Provide the [X, Y] coordinate of the cell's center where the given text is located.  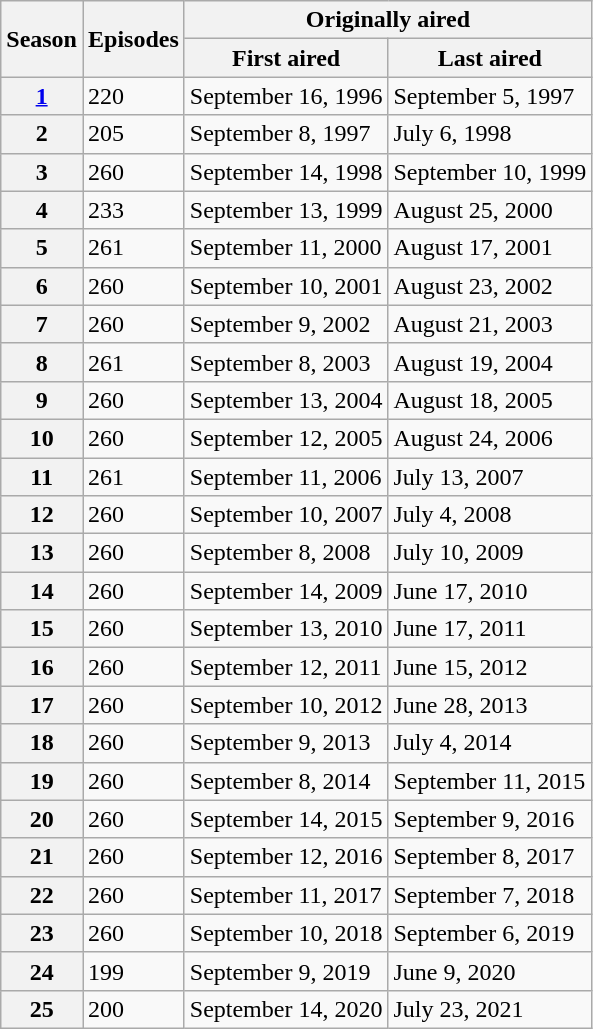
Season [42, 39]
23 [42, 933]
September 11, 2000 [286, 248]
July 23, 2021 [490, 1009]
September 9, 2002 [286, 324]
September 14, 1998 [286, 172]
5 [42, 248]
September 12, 2011 [286, 667]
September 11, 2017 [286, 895]
June 17, 2010 [490, 591]
September 9, 2019 [286, 971]
September 8, 2014 [286, 781]
11 [42, 477]
220 [133, 96]
June 28, 2013 [490, 705]
August 24, 2006 [490, 438]
233 [133, 210]
September 8, 1997 [286, 134]
199 [133, 971]
September 10, 2018 [286, 933]
September 8, 2003 [286, 362]
10 [42, 438]
22 [42, 895]
July 13, 2007 [490, 477]
7 [42, 324]
September 12, 2005 [286, 438]
September 7, 2018 [490, 895]
September 16, 1996 [286, 96]
September 13, 2004 [286, 400]
Last aired [490, 58]
September 11, 2006 [286, 477]
July 6, 1998 [490, 134]
3 [42, 172]
14 [42, 591]
September 5, 1997 [490, 96]
September 10, 2012 [286, 705]
205 [133, 134]
13 [42, 553]
September 8, 2008 [286, 553]
12 [42, 515]
Originally aired [388, 20]
August 19, 2004 [490, 362]
21 [42, 857]
June 15, 2012 [490, 667]
September 10, 2001 [286, 286]
First aired [286, 58]
19 [42, 781]
18 [42, 743]
1 [42, 96]
July 4, 2008 [490, 515]
25 [42, 1009]
4 [42, 210]
September 11, 2015 [490, 781]
July 4, 2014 [490, 743]
September 9, 2016 [490, 819]
9 [42, 400]
200 [133, 1009]
September 13, 2010 [286, 629]
August 23, 2002 [490, 286]
16 [42, 667]
24 [42, 971]
September 9, 2013 [286, 743]
August 25, 2000 [490, 210]
September 12, 2016 [286, 857]
August 18, 2005 [490, 400]
September 6, 2019 [490, 933]
August 21, 2003 [490, 324]
2 [42, 134]
August 17, 2001 [490, 248]
June 17, 2011 [490, 629]
September 10, 2007 [286, 515]
8 [42, 362]
July 10, 2009 [490, 553]
September 8, 2017 [490, 857]
15 [42, 629]
June 9, 2020 [490, 971]
September 14, 2020 [286, 1009]
6 [42, 286]
Episodes [133, 39]
20 [42, 819]
September 10, 1999 [490, 172]
September 14, 2009 [286, 591]
September 13, 1999 [286, 210]
September 14, 2015 [286, 819]
17 [42, 705]
